Locate the cell with the specified text and output its [x, y] center coordinate. 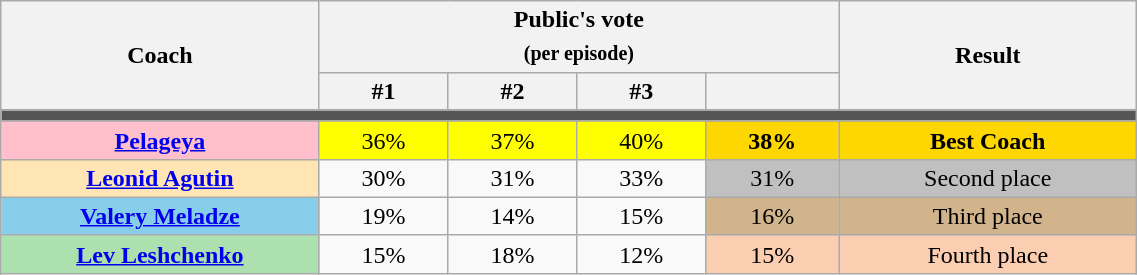
Coach [160, 56]
#1 [384, 91]
16% [772, 216]
#2 [512, 91]
Pelageya [160, 140]
33% [642, 178]
Third place [988, 216]
18% [512, 254]
12% [642, 254]
Lev Leshchenko [160, 254]
Second place [988, 178]
38% [772, 140]
30% [384, 178]
Result [988, 56]
Best Coach [988, 140]
Fourth place [988, 254]
14% [512, 216]
36% [384, 140]
19% [384, 216]
40% [642, 140]
#3 [642, 91]
Leonid Agutin [160, 178]
Valery Meladze [160, 216]
37% [512, 140]
Public's vote(per episode) [579, 36]
